Output the [x, y] coordinate of the center of the cell containing the given text.  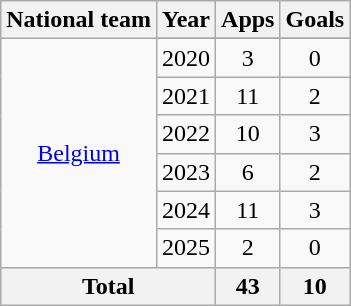
Year [186, 20]
Apps [248, 20]
Belgium [79, 153]
2023 [186, 172]
43 [248, 286]
2024 [186, 210]
Goals [315, 20]
Total [108, 286]
6 [248, 172]
2022 [186, 134]
2021 [186, 96]
National team [79, 20]
2020 [186, 58]
2025 [186, 248]
